Identify which cell holds the provided text, then report its [x, y] central coordinate. 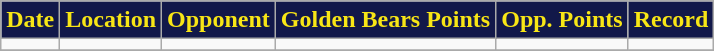
Date [30, 20]
Opp. Points [562, 20]
Record [671, 20]
Golden Bears Points [385, 20]
Location [111, 20]
Opponent [219, 20]
